Determine the (x, y) coordinate at the center of the cell enclosing the given text.  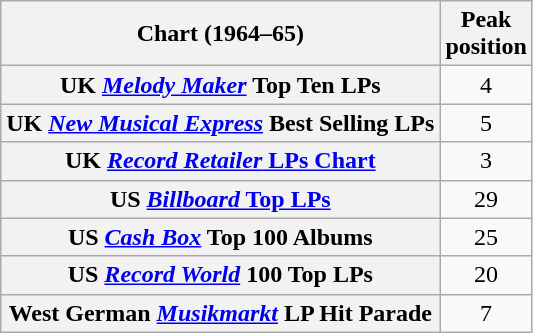
US Billboard Top LPs (220, 199)
3 (486, 161)
UK Record Retailer LPs Chart (220, 161)
Chart (1964–65) (220, 34)
UK New Musical Express Best Selling LPs (220, 123)
5 (486, 123)
West German Musikmarkt LP Hit Parade (220, 313)
Peakposition (486, 34)
UK Melody Maker Top Ten LPs (220, 85)
20 (486, 275)
US Cash Box Top 100 Albums (220, 237)
25 (486, 237)
29 (486, 199)
4 (486, 85)
US Record World 100 Top LPs (220, 275)
7 (486, 313)
